Identify which cell holds the provided text, then report its [x, y] central coordinate. 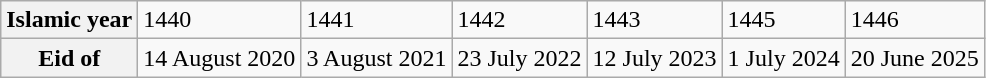
1442 [520, 20]
Islamic year [70, 20]
3 August 2021 [376, 58]
1443 [654, 20]
12 July 2023 [654, 58]
1446 [914, 20]
1440 [220, 20]
1 July 2024 [784, 58]
1441 [376, 20]
Eid of [70, 58]
1445 [784, 20]
20 June 2025 [914, 58]
14 August 2020 [220, 58]
23 July 2022 [520, 58]
